Find where the given text appears and provide that cell's center as (X, Y) coordinate. 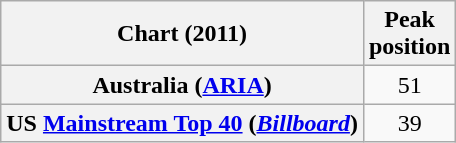
Australia (ARIA) (182, 85)
US Mainstream Top 40 (Billboard) (182, 123)
Peakposition (409, 34)
51 (409, 85)
39 (409, 123)
Chart (2011) (182, 34)
